Determine the [X, Y] coordinate at the center of the cell enclosing the given text.  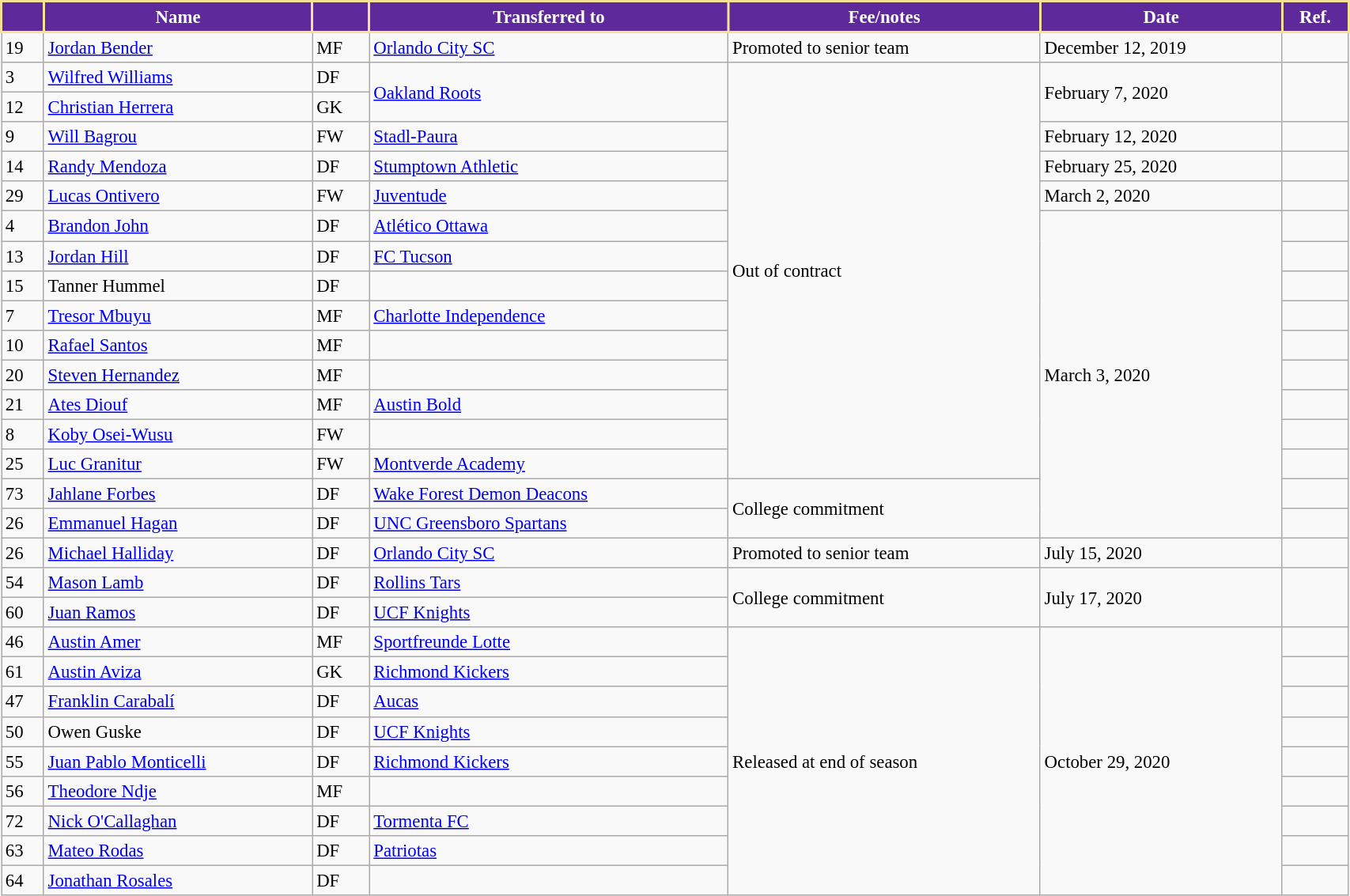
Lucas Ontivero [178, 197]
10 [23, 345]
Out of contract [884, 270]
FC Tucson [549, 256]
56 [23, 791]
Juan Pablo Monticelli [178, 762]
Sportfreunde Lotte [549, 642]
72 [23, 821]
47 [23, 702]
Mateo Rodas [178, 851]
Jordan Bender [178, 47]
14 [23, 167]
Mason Lamb [178, 583]
UNC Greensboro Spartans [549, 524]
Christian Herrera [178, 108]
February 7, 2020 [1161, 92]
7 [23, 316]
Austin Aviza [178, 672]
Rollins Tars [549, 583]
Stumptown Athletic [549, 167]
July 15, 2020 [1161, 554]
73 [23, 493]
Ref. [1315, 17]
12 [23, 108]
Fee/notes [884, 17]
13 [23, 256]
Atlético Ottawa [549, 226]
December 12, 2019 [1161, 47]
Tormenta FC [549, 821]
Name [178, 17]
55 [23, 762]
Austin Bold [549, 405]
Will Bagrou [178, 137]
Koby Osei-Wusu [178, 434]
54 [23, 583]
8 [23, 434]
Wilfred Williams [178, 78]
29 [23, 197]
4 [23, 226]
Patriotas [549, 851]
Franklin Carabalí [178, 702]
Nick O'Callaghan [178, 821]
Brandon John [178, 226]
February 12, 2020 [1161, 137]
Owen Guske [178, 732]
21 [23, 405]
20 [23, 375]
March 3, 2020 [1161, 375]
Rafael Santos [178, 345]
Transferred to [549, 17]
Steven Hernandez [178, 375]
Wake Forest Demon Deacons [549, 493]
Randy Mendoza [178, 167]
63 [23, 851]
19 [23, 47]
25 [23, 464]
9 [23, 137]
October 29, 2020 [1161, 761]
Aucas [549, 702]
Jordan Hill [178, 256]
Tanner Hummel [178, 285]
Juventude [549, 197]
Emmanuel Hagan [178, 524]
March 2, 2020 [1161, 197]
Ates Diouf [178, 405]
Michael Halliday [178, 554]
February 25, 2020 [1161, 167]
July 17, 2020 [1161, 598]
Juan Ramos [178, 613]
Theodore Ndje [178, 791]
60 [23, 613]
Oakland Roots [549, 92]
Luc Granitur [178, 464]
Austin Amer [178, 642]
Charlotte Independence [549, 316]
Jahlane Forbes [178, 493]
Jonathan Rosales [178, 880]
3 [23, 78]
46 [23, 642]
Montverde Academy [549, 464]
Date [1161, 17]
Stadl-Paura [549, 137]
Released at end of season [884, 761]
Tresor Mbuyu [178, 316]
64 [23, 880]
61 [23, 672]
50 [23, 732]
15 [23, 285]
